From the cell containing the given text, extract its center point as (X, Y) coordinate. 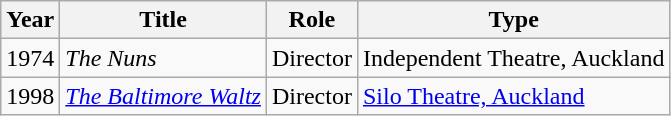
Role (312, 20)
The Nuns (164, 58)
Type (514, 20)
1998 (30, 96)
The Baltimore Waltz (164, 96)
Independent Theatre, Auckland (514, 58)
Silo Theatre, Auckland (514, 96)
1974 (30, 58)
Title (164, 20)
Year (30, 20)
